Extract the [x, y] coordinate from the center of the cell holding the provided text.  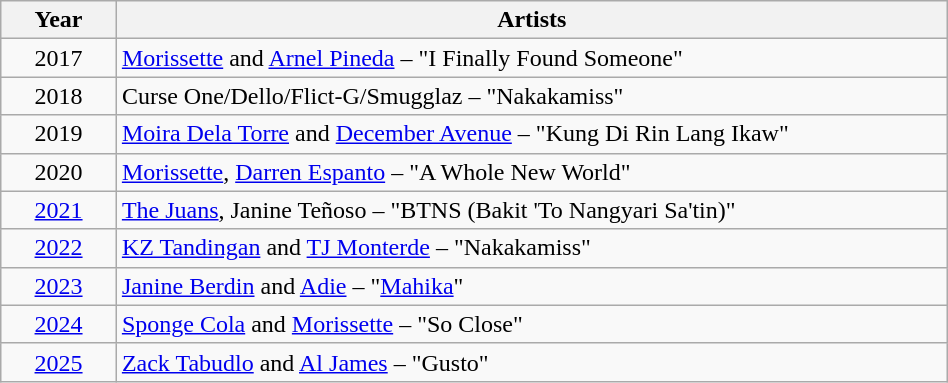
2022 [59, 248]
KZ Tandingan and TJ Monterde – "Nakakamiss" [532, 248]
The Juans, Janine Teñoso – "BTNS (Bakit 'To Nangyari Sa'tin)" [532, 210]
2019 [59, 134]
2020 [59, 172]
2021 [59, 210]
Moira Dela Torre and December Avenue – "Kung Di Rin Lang Ikaw" [532, 134]
Curse One/Dello/Flict-G/Smugglaz – "Nakakamiss" [532, 96]
2024 [59, 324]
Zack Tabudlo and Al James – "Gusto" [532, 362]
2023 [59, 286]
2017 [59, 58]
2025 [59, 362]
2018 [59, 96]
Year [59, 20]
Morissette and Arnel Pineda – "I Finally Found Someone" [532, 58]
Janine Berdin and Adie – "Mahika" [532, 286]
Morissette, Darren Espanto – "A Whole New World" [532, 172]
Sponge Cola and Morissette – "So Close" [532, 324]
Artists [532, 20]
